Locate the cell with the specified text and output its (X, Y) center coordinate. 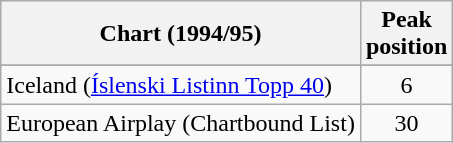
Chart (1994/95) (181, 34)
6 (406, 85)
Peakposition (406, 34)
European Airplay (Chartbound List) (181, 123)
Iceland (Íslenski Listinn Topp 40) (181, 85)
30 (406, 123)
